Return the (X, Y) coordinate for the center point of the cell that contains the specified text.  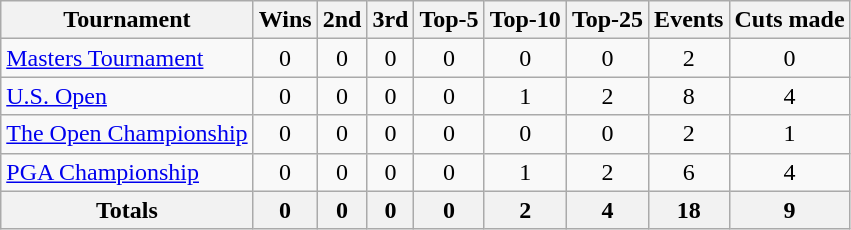
Cuts made (790, 20)
PGA Championship (127, 172)
6 (689, 172)
Masters Tournament (127, 58)
3rd (390, 20)
Tournament (127, 20)
9 (790, 210)
Events (689, 20)
2nd (342, 20)
Totals (127, 210)
The Open Championship (127, 134)
Top-5 (449, 20)
U.S. Open (127, 96)
Top-25 (607, 20)
18 (689, 210)
Top-10 (525, 20)
8 (689, 96)
Wins (285, 20)
